Return [X, Y] of the center of cell containing provided text 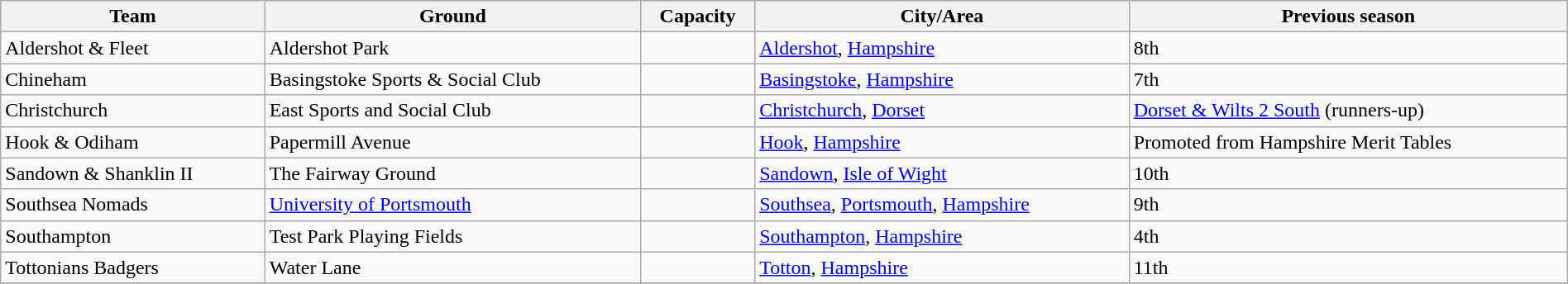
Ground [452, 17]
Southsea, Portsmouth, Hampshire [943, 205]
The Fairway Ground [452, 173]
Capacity [698, 17]
7th [1348, 79]
8th [1348, 48]
East Sports and Social Club [452, 111]
Southsea Nomads [132, 205]
Sandown & Shanklin II [132, 173]
Christchurch [132, 111]
4th [1348, 236]
University of Portsmouth [452, 205]
Promoted from Hampshire Merit Tables [1348, 142]
Christchurch, Dorset [943, 111]
Aldershot, Hampshire [943, 48]
Totton, Hampshire [943, 267]
11th [1348, 267]
Southampton, Hampshire [943, 236]
Aldershot & Fleet [132, 48]
Water Lane [452, 267]
Test Park Playing Fields [452, 236]
Basingstoke, Hampshire [943, 79]
Southampton [132, 236]
Hook & Odiham [132, 142]
Tottonians Badgers [132, 267]
Previous season [1348, 17]
10th [1348, 173]
Hook, Hampshire [943, 142]
9th [1348, 205]
City/Area [943, 17]
Chineham [132, 79]
Dorset & Wilts 2 South (runners-up) [1348, 111]
Basingstoke Sports & Social Club [452, 79]
Sandown, Isle of Wight [943, 173]
Aldershot Park [452, 48]
Team [132, 17]
Papermill Avenue [452, 142]
